Scan for the cell matching the given text and deliver its [x, y] coordinate at center. 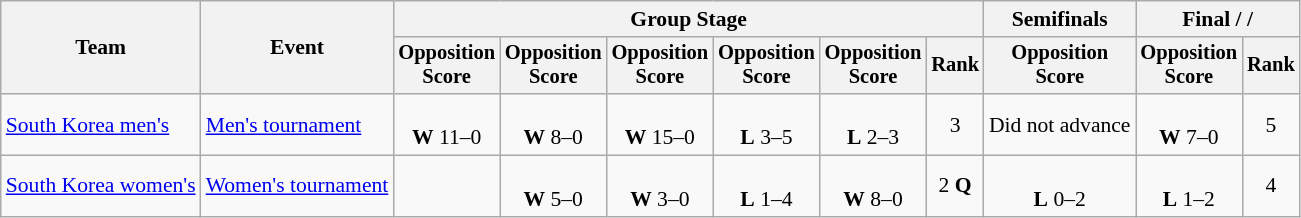
L 0–2 [1060, 186]
L 1–2 [1190, 186]
Women's tournament [298, 186]
W 3–0 [660, 186]
4 [1271, 186]
L 3–5 [766, 124]
Group Stage [688, 19]
South Korea men's [101, 124]
3 [955, 124]
2 Q [955, 186]
Did not advance [1060, 124]
W 7–0 [1190, 124]
L 1–4 [766, 186]
L 2–3 [874, 124]
Men's tournament [298, 124]
5 [1271, 124]
Final / / [1218, 19]
Team [101, 48]
W 5–0 [554, 186]
W 15–0 [660, 124]
Semifinals [1060, 19]
South Korea women's [101, 186]
Event [298, 48]
W 11–0 [446, 124]
